For the text-containing cell, return its midpoint in [x, y] coordinate format. 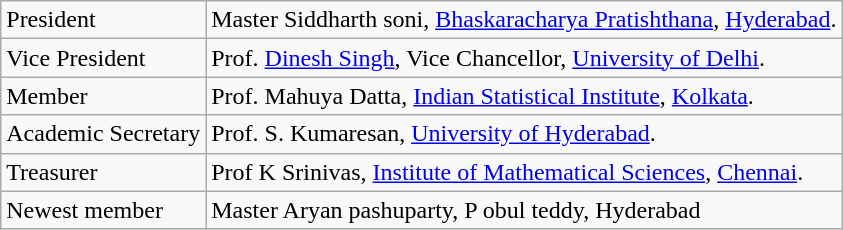
Prof K Srinivas, Institute of Mathematical Sciences, Chennai. [524, 172]
Prof. Mahuya Datta, Indian Statistical Institute, Kolkata. [524, 96]
Prof. Dinesh Singh, Vice Chancellor, University of Delhi. [524, 58]
President [104, 20]
Academic Secretary [104, 134]
Prof. S. Kumaresan, University of Hyderabad. [524, 134]
Vice President [104, 58]
Master Siddharth soni, Bhaskaracharya Pratishthana, Hyderabad. [524, 20]
Treasurer [104, 172]
Master Aryan pashuparty, P obul teddy, Hyderabad [524, 210]
Member [104, 96]
Newest member [104, 210]
